Scan for the cell matching the given text and deliver its [X, Y] coordinate at center. 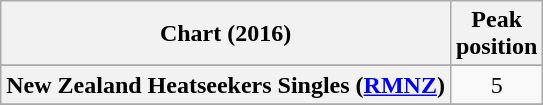
5 [496, 85]
Chart (2016) [226, 34]
Peak position [496, 34]
New Zealand Heatseekers Singles (RMNZ) [226, 85]
